Provide the (x, y) coordinate of the cell's center where the given text is located.  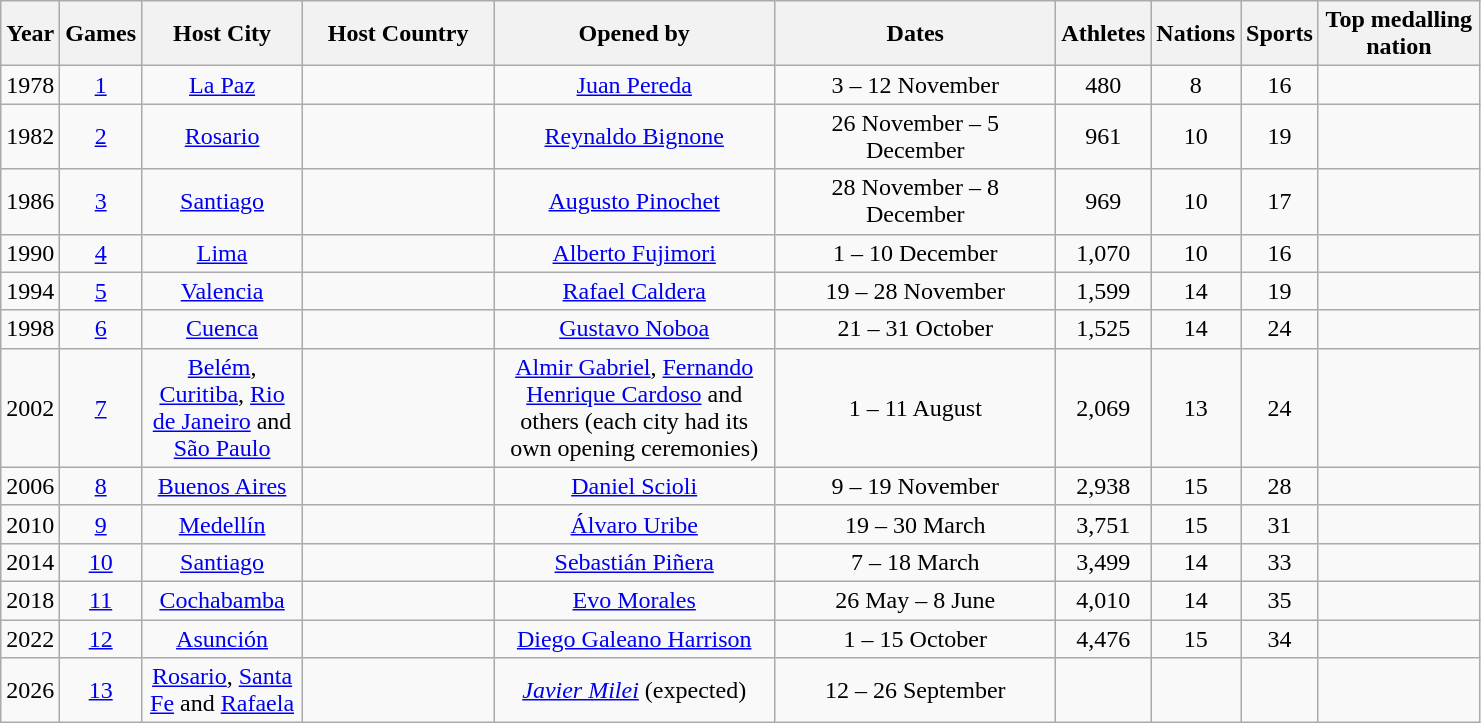
12 – 26 September (916, 690)
3,751 (1104, 524)
Buenos Aires (222, 486)
961 (1104, 136)
Almir Gabriel, Fernando Henrique Cardoso and others (each city had its own opening ceremonies) (634, 408)
Host Country (398, 34)
1998 (30, 329)
Rosario, Santa Fe and Rafaela (222, 690)
5 (101, 291)
4,010 (1104, 600)
11 (101, 600)
17 (1280, 202)
Diego Galeano Harrison (634, 639)
1,525 (1104, 329)
Augusto Pinochet (634, 202)
33 (1280, 562)
Belém, Curitiba, Rio de Janeiro and São Paulo (222, 408)
Athletes (1104, 34)
7 (101, 408)
1986 (30, 202)
31 (1280, 524)
34 (1280, 639)
Rafael Caldera (634, 291)
1 – 15 October (916, 639)
2022 (30, 639)
969 (1104, 202)
2,069 (1104, 408)
3 (101, 202)
9 – 19 November (916, 486)
2,938 (1104, 486)
28 (1280, 486)
Cuenca (222, 329)
12 (101, 639)
Dates (916, 34)
19 – 28 November (916, 291)
La Paz (222, 85)
Medellín (222, 524)
Juan Pereda (634, 85)
4,476 (1104, 639)
Gustavo Noboa (634, 329)
19 – 30 March (916, 524)
21 – 31 October (916, 329)
1 (101, 85)
Sebastián Piñera (634, 562)
Host City (222, 34)
Álvaro Uribe (634, 524)
Lima (222, 253)
Top medallingnation (1398, 34)
1,070 (1104, 253)
28 November – 8 December (916, 202)
26 May – 8 June (916, 600)
Sports (1280, 34)
Asunción (222, 639)
35 (1280, 600)
Year (30, 34)
9 (101, 524)
1990 (30, 253)
1 – 11 August (916, 408)
Rosario (222, 136)
1994 (30, 291)
Evo Morales (634, 600)
2010 (30, 524)
Daniel Scioli (634, 486)
2018 (30, 600)
480 (1104, 85)
Valencia (222, 291)
Javier Milei (expected) (634, 690)
26 November – 5 December (916, 136)
Nations (1196, 34)
3,499 (1104, 562)
1 – 10 December (916, 253)
Reynaldo Bignone (634, 136)
2 (101, 136)
3 – 12 November (916, 85)
1978 (30, 85)
Cochabamba (222, 600)
Opened by (634, 34)
4 (101, 253)
2026 (30, 690)
7 – 18 March (916, 562)
2006 (30, 486)
2014 (30, 562)
Games (101, 34)
2002 (30, 408)
1,599 (1104, 291)
1982 (30, 136)
Alberto Fujimori (634, 253)
6 (101, 329)
